Provide the [x, y] coordinate of the cell's center where the given text is located.  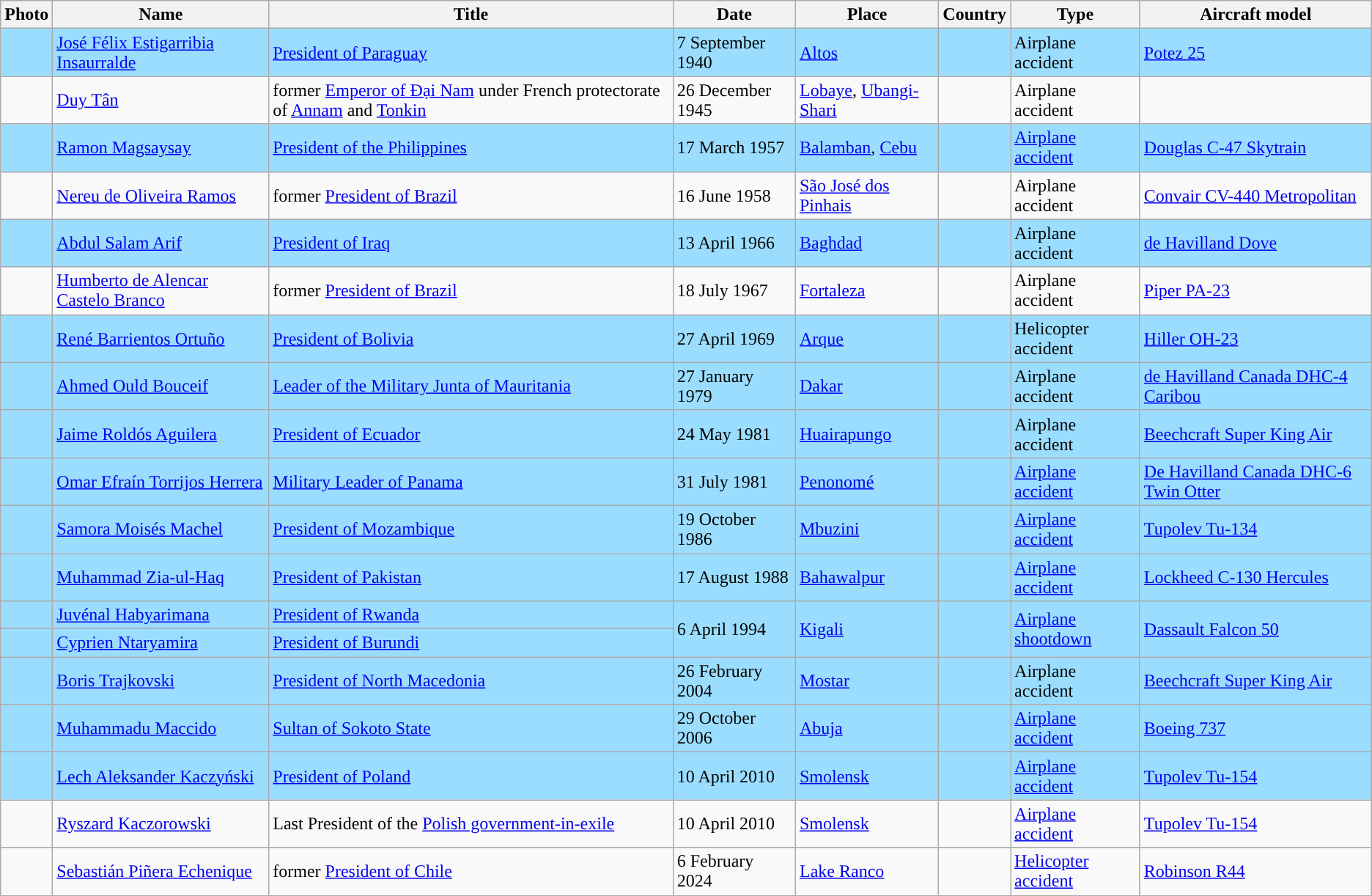
René Barrientos Ortuño [161, 339]
José Félix Estigarribia Insaurralde [161, 53]
President of North Macedonia [471, 680]
Dassault Falcon 50 [1255, 629]
Bahawalpur [866, 576]
Hiller OH-23 [1255, 339]
Douglas C-47 Skytrain [1255, 148]
President of the Philippines [471, 148]
Altos [866, 53]
Dakar [866, 386]
Omar Efraín Torrijos Herrera [161, 481]
Boeing 737 [1255, 729]
Fortaleza [866, 290]
Abdul Salam Arif [161, 243]
26 February 2004 [734, 680]
Lake Ranco [866, 871]
President of Paraguay [471, 53]
Huairapungo [866, 434]
Juvénal Habyarimana [161, 615]
Baghdad [866, 243]
former Emperor of Đại Nam under French protectorate of Annam and Tonkin [471, 100]
President of Mozambique [471, 529]
17 August 1988 [734, 576]
President of Rwanda [471, 615]
Country [975, 15]
President of Burundi [471, 643]
27 April 1969 [734, 339]
18 July 1967 [734, 290]
Abuja [866, 729]
Robinson R44 [1255, 871]
Convair CV-440 Metropolitan [1255, 195]
16 June 1958 [734, 195]
President of Bolivia [471, 339]
Name [161, 15]
Ryszard Kaczorowski [161, 824]
19 October 1986 [734, 529]
Mbuzini [866, 529]
Leader of the Military Junta of Mauritania [471, 386]
24 May 1981 [734, 434]
De Havilland Canada DHC-6 Twin Otter [1255, 481]
Duy Tân [161, 100]
Samora Moisés Machel [161, 529]
Muhammadu Maccido [161, 729]
29 October 2006 [734, 729]
Airplane shootdown [1076, 629]
7 September 1940 [734, 53]
President of Ecuador [471, 434]
Aircraft model [1255, 15]
Photo [26, 15]
Date [734, 15]
Last President of the Polish government-in-exile [471, 824]
Kigali [866, 629]
Ahmed Ould Bouceif [161, 386]
former President of Chile [471, 871]
6 February 2024 [734, 871]
President of Poland [471, 776]
Arque [866, 339]
Potez 25 [1255, 53]
13 April 1966 [734, 243]
26 December 1945 [734, 100]
Military Leader of Panama [471, 481]
Piper PA-23 [1255, 290]
27 January 1979 [734, 386]
6 April 1994 [734, 629]
de Havilland Dove [1255, 243]
Mostar [866, 680]
17 March 1957 [734, 148]
Sultan of Sokoto State [471, 729]
Lockheed C-130 Hercules [1255, 576]
Balamban, Cebu [866, 148]
Muhammad Zia-ul-Haq [161, 576]
President of Pakistan [471, 576]
Ramon Magsaysay [161, 148]
Boris Trajkovski [161, 680]
São José dos Pinhais [866, 195]
Humberto de Alencar Castelo Branco [161, 290]
President of Iraq [471, 243]
31 July 1981 [734, 481]
Title [471, 15]
Cyprien Ntaryamira [161, 643]
Type [1076, 15]
Nereu de Oliveira Ramos [161, 195]
Sebastián Piñera Echenique [161, 871]
Jaime Roldós Aguilera [161, 434]
Lech Aleksander Kaczyński [161, 776]
Place [866, 15]
Penonomé [866, 481]
Tupolev Tu-134 [1255, 529]
Lobaye, Ubangi-Shari [866, 100]
de Havilland Canada DHC-4 Caribou [1255, 386]
